Search for the cell housing the specified text and yield its (x, y) center coordinate. 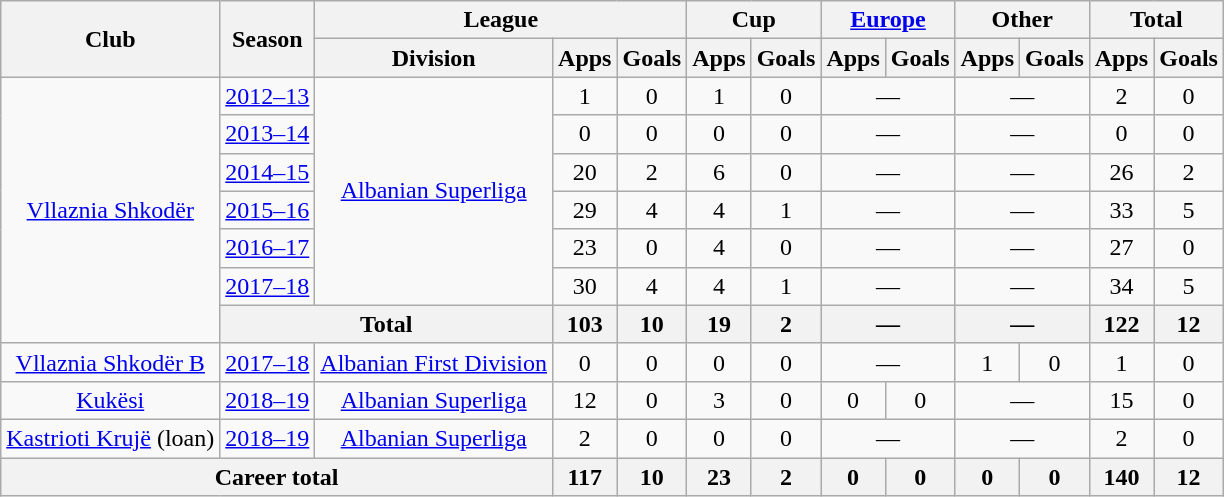
15 (1121, 400)
Kukësi (110, 400)
6 (719, 172)
Albanian First Division (434, 362)
Vllaznia Shkodër B (110, 362)
Kastrioti Krujë (loan) (110, 438)
2016–17 (268, 248)
122 (1121, 324)
19 (719, 324)
26 (1121, 172)
Club (110, 39)
30 (585, 286)
Other (1022, 20)
20 (585, 172)
2014–15 (268, 172)
3 (719, 400)
33 (1121, 210)
Europe (888, 20)
League (501, 20)
29 (585, 210)
Career total (277, 477)
140 (1121, 477)
Season (268, 39)
34 (1121, 286)
103 (585, 324)
27 (1121, 248)
2013–14 (268, 134)
117 (585, 477)
Division (434, 58)
Cup (754, 20)
2012–13 (268, 96)
2015–16 (268, 210)
Vllaznia Shkodër (110, 210)
